Find where the given text appears and provide that cell's center as [x, y] coordinate. 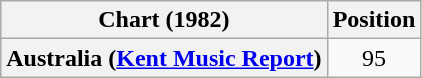
Chart (1982) [164, 20]
95 [374, 58]
Australia (Kent Music Report) [164, 58]
Position [374, 20]
